Determine the (x, y) coordinate at the center of the cell enclosing the given text.  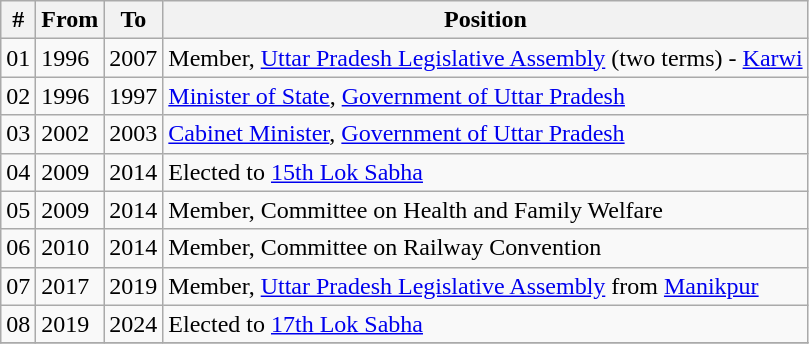
1997 (134, 96)
Elected to 15th Lok Sabha (486, 172)
Minister of State, Government of Uttar Pradesh (486, 96)
08 (18, 324)
2007 (134, 58)
Member, Uttar Pradesh Legislative Assembly (two terms) - Karwi (486, 58)
04 (18, 172)
Position (486, 20)
2017 (70, 286)
Cabinet Minister, Government of Uttar Pradesh (486, 134)
# (18, 20)
Elected to 17th Lok Sabha (486, 324)
2002 (70, 134)
02 (18, 96)
2024 (134, 324)
2010 (70, 248)
03 (18, 134)
07 (18, 286)
06 (18, 248)
Member, Uttar Pradesh Legislative Assembly from Manikpur (486, 286)
Member, Committee on Health and Family Welfare (486, 210)
2003 (134, 134)
To (134, 20)
01 (18, 58)
Member, Committee on Railway Convention (486, 248)
05 (18, 210)
From (70, 20)
